Scan for the cell matching the given text and deliver its (X, Y) coordinate at center. 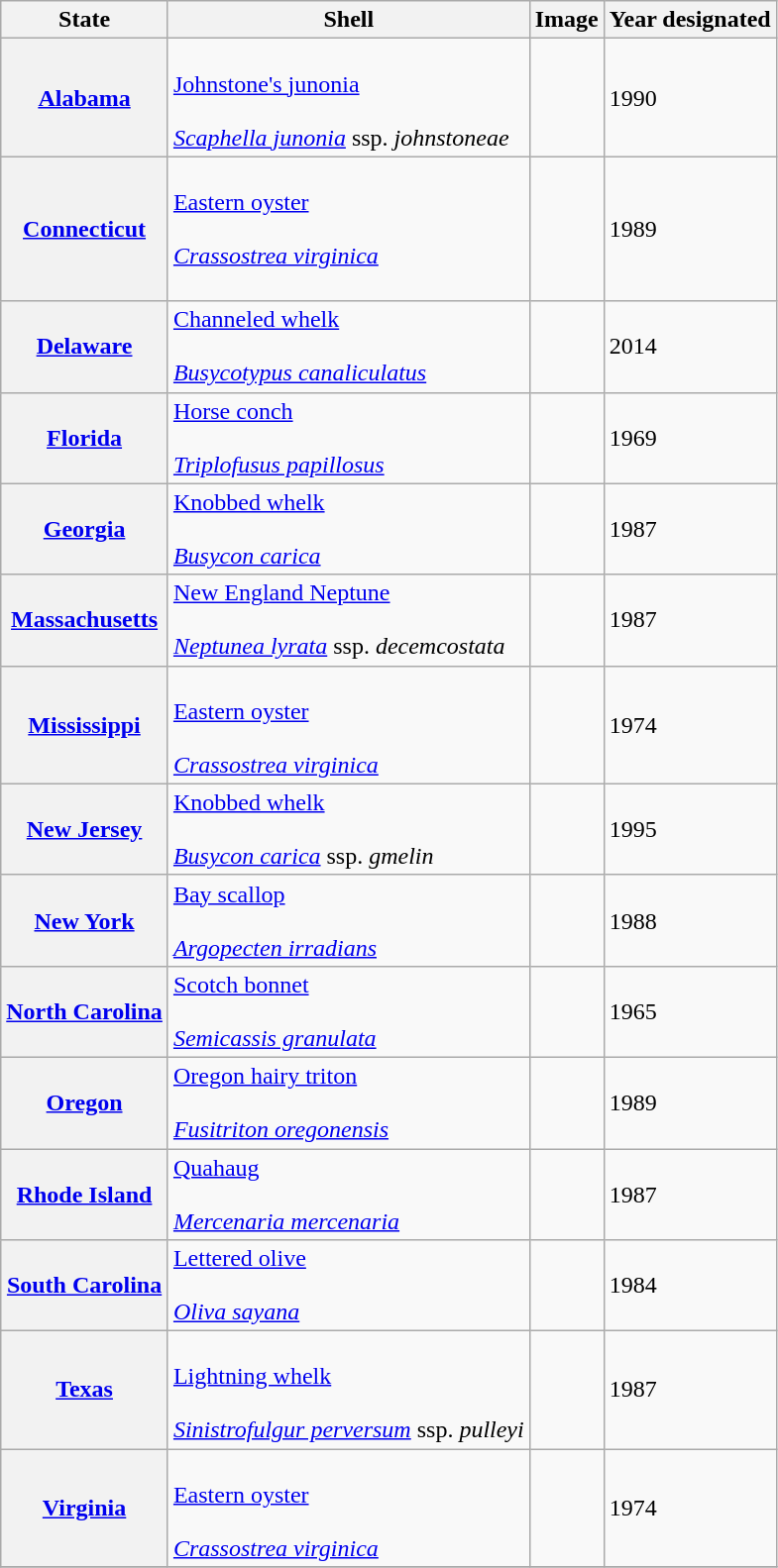
Rhode Island (85, 1195)
State (85, 20)
Florida (85, 438)
1984 (690, 1286)
Scotch bonnet Semicassis granulata (349, 1011)
Oregon hairy triton Fusitriton oregonensis (349, 1102)
South Carolina (85, 1286)
Bay scallop Argopecten irradians (349, 920)
New York (85, 920)
1988 (690, 920)
Delaware (85, 347)
New England Neptune Neptunea lyrata ssp. decemcostata (349, 620)
Lightning whelk Sinistrofulgur perversum ssp. pulleyi (349, 1391)
Knobbed whelk Busycon carica (349, 529)
Image (567, 20)
Texas (85, 1391)
Shell (349, 20)
Johnstone's junoniaScaphella junonia ssp. johnstoneae (349, 97)
Alabama (85, 97)
North Carolina (85, 1011)
1990 (690, 97)
Quahaug Mercenaria mercenaria (349, 1195)
1969 (690, 438)
1965 (690, 1011)
Oregon (85, 1102)
2014 (690, 347)
Georgia (85, 529)
Knobbed whelk Busycon carica ssp. gmelin (349, 829)
1995 (690, 829)
Connecticut (85, 229)
New Jersey (85, 829)
Mississippi (85, 725)
Horse conch Triplofusus papillosus (349, 438)
Massachusetts (85, 620)
Year designated (690, 20)
Lettered olive Oliva sayana (349, 1286)
Virginia (85, 1508)
Channeled whelk Busycotypus canaliculatus (349, 347)
